Scan for the cell matching the given text and deliver its [x, y] coordinate at center. 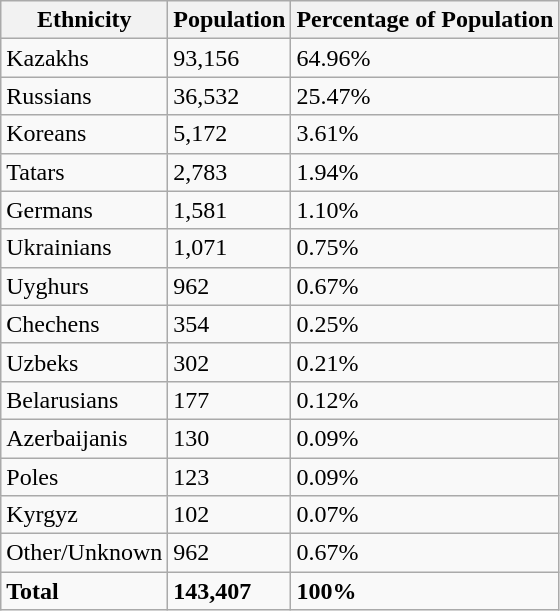
Ethnicity [84, 20]
Chechens [84, 324]
354 [230, 324]
Tatars [84, 172]
1.10% [425, 210]
25.47% [425, 96]
Germans [84, 210]
130 [230, 438]
102 [230, 515]
Total [84, 591]
Azerbaijanis [84, 438]
0.12% [425, 400]
Population [230, 20]
Belarusians [84, 400]
36,532 [230, 96]
0.75% [425, 248]
0.07% [425, 515]
Poles [84, 477]
3.61% [425, 134]
143,407 [230, 591]
64.96% [425, 58]
302 [230, 362]
0.21% [425, 362]
Kyrgyz [84, 515]
2,783 [230, 172]
Koreans [84, 134]
Russians [84, 96]
Uyghurs [84, 286]
0.25% [425, 324]
1,071 [230, 248]
100% [425, 591]
1,581 [230, 210]
Other/Unknown [84, 553]
123 [230, 477]
93,156 [230, 58]
Kazakhs [84, 58]
5,172 [230, 134]
177 [230, 400]
Ukrainians [84, 248]
Uzbeks [84, 362]
Percentage of Population [425, 20]
1.94% [425, 172]
